Extract the (x, y) coordinate from the center of the cell holding the provided text.  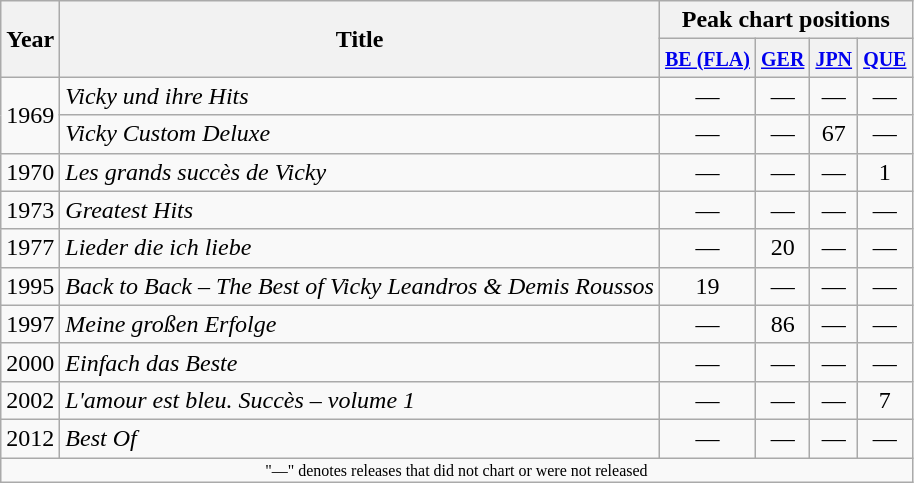
JPN (834, 58)
Lieder die ich liebe (360, 248)
Vicky Custom Deluxe (360, 134)
Einfach das Beste (360, 362)
1977 (30, 248)
7 (885, 400)
1973 (30, 210)
2002 (30, 400)
BE (FLA) (707, 58)
Year (30, 39)
19 (707, 286)
1997 (30, 324)
2012 (30, 438)
GER (782, 58)
Title (360, 39)
L'amour est bleu. Succès – volume 1 (360, 400)
Greatest Hits (360, 210)
Back to Back – The Best of Vicky Leandros & Demis Roussos (360, 286)
86 (782, 324)
Vicky und ihre Hits (360, 96)
20 (782, 248)
Les grands succès de Vicky (360, 172)
1995 (30, 286)
Meine großen Erfolge (360, 324)
Peak chart positions (786, 20)
"—" denotes releases that did not chart or were not released (456, 470)
QUE (885, 58)
Best Of (360, 438)
1 (885, 172)
2000 (30, 362)
67 (834, 134)
1969 (30, 115)
1970 (30, 172)
